Capture the cell that displays the provided text and extract its (x, y) central coordinate. 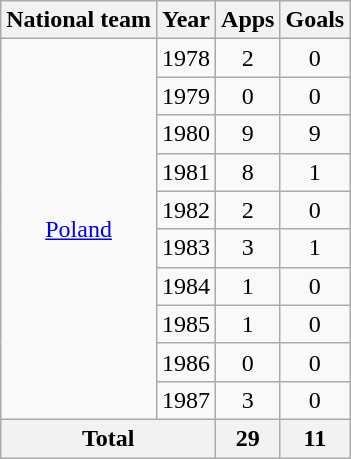
National team (79, 20)
Goals (315, 20)
Apps (248, 20)
1984 (186, 286)
29 (248, 438)
1985 (186, 324)
1982 (186, 210)
Poland (79, 230)
11 (315, 438)
Year (186, 20)
1987 (186, 400)
1983 (186, 248)
1979 (186, 96)
1986 (186, 362)
8 (248, 172)
1981 (186, 172)
Total (108, 438)
1980 (186, 134)
1978 (186, 58)
